Find where the given text appears and provide that cell's center as [X, Y] coordinate. 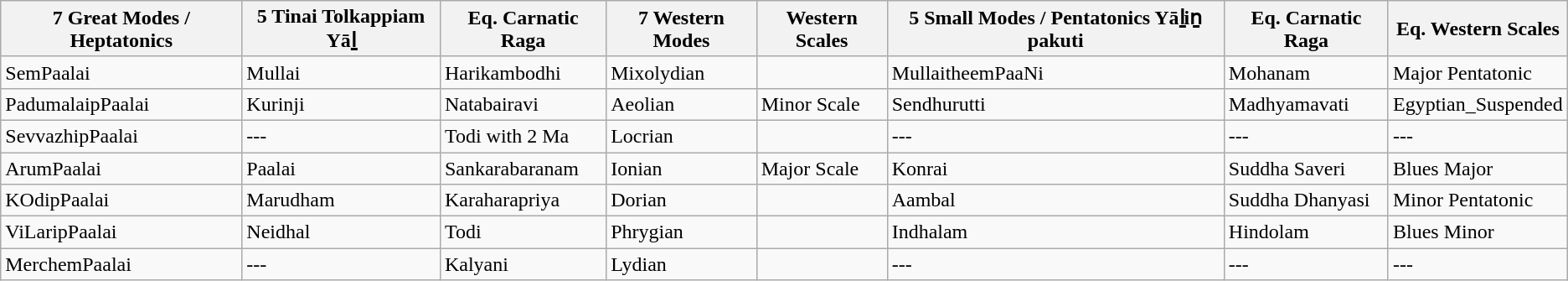
Todi with 2 Ma [523, 136]
Phrygian [682, 232]
Neidhal [342, 232]
Mixolydian [682, 72]
ArumPaalai [121, 169]
MerchemPaalai [121, 264]
ViLaripPaalai [121, 232]
Mohanam [1306, 72]
Suddha Dhanyasi [1306, 200]
7 Western Modes [682, 29]
Todi [523, 232]
Aambal [1055, 200]
Paalai [342, 169]
Sendhurutti [1055, 104]
Sankarabaranam [523, 169]
Locrian [682, 136]
MullaitheemPaaNi [1055, 72]
Eq. Western Scales [1478, 29]
Major Pentatonic [1478, 72]
Blues Minor [1478, 232]
KOdipPaalai [121, 200]
Mullai [342, 72]
PadumalaipPaalai [121, 104]
5 Small Modes / Pentatonics Yāḻiṉ pakuti [1055, 29]
Egyptian_Suspended [1478, 104]
Western Scales [822, 29]
5 Tinai Tolkappiam Yāḻ [342, 29]
Marudham [342, 200]
Konrai [1055, 169]
Minor Scale [822, 104]
Karaharapriya [523, 200]
Kalyani [523, 264]
Kurinji [342, 104]
Harikambodhi [523, 72]
Dorian [682, 200]
Hindolam [1306, 232]
Blues Major [1478, 169]
Major Scale [822, 169]
Ionian [682, 169]
7 Great Modes / Heptatonics [121, 29]
Madhyamavati [1306, 104]
SevvazhipPaalai [121, 136]
Indhalam [1055, 232]
Aeolian [682, 104]
Natabairavi [523, 104]
Suddha Saveri [1306, 169]
Lydian [682, 264]
SemPaalai [121, 72]
Minor Pentatonic [1478, 200]
